Identify which cell holds the provided text, then report its (x, y) central coordinate. 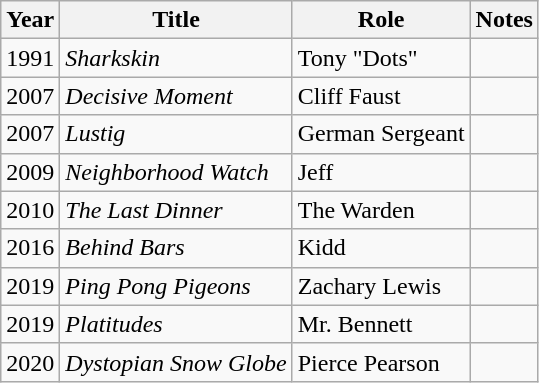
The Last Dinner (176, 210)
Lustig (176, 134)
Dystopian Snow Globe (176, 362)
Pierce Pearson (381, 362)
Role (381, 20)
Tony "Dots" (381, 58)
Sharkskin (176, 58)
2009 (30, 172)
Zachary Lewis (381, 286)
Year (30, 20)
2016 (30, 248)
The Warden (381, 210)
Mr. Bennett (381, 324)
1991 (30, 58)
Kidd (381, 248)
German Sergeant (381, 134)
Title (176, 20)
Behind Bars (176, 248)
Jeff (381, 172)
Platitudes (176, 324)
Notes (504, 20)
Cliff Faust (381, 96)
2010 (30, 210)
Neighborhood Watch (176, 172)
Ping Pong Pigeons (176, 286)
Decisive Moment (176, 96)
2020 (30, 362)
